Identify which cell holds the provided text, then report its (X, Y) central coordinate. 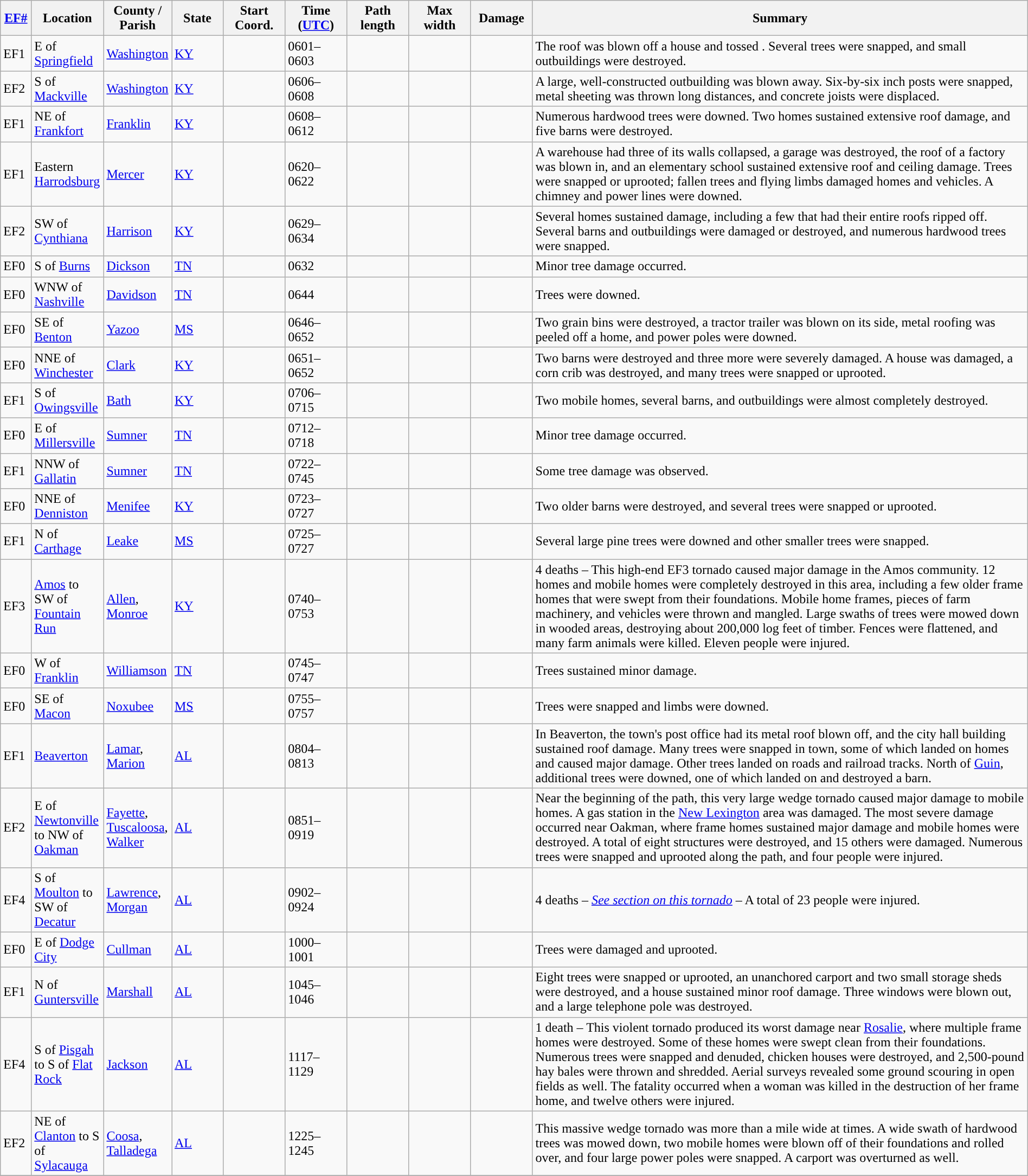
Marshall (138, 992)
Harrison (138, 231)
NE of Clanton to S of Sylacauga (67, 1143)
Two older barns were destroyed, and several trees were snapped or uprooted. (780, 507)
Trees sustained minor damage. (780, 670)
0632 (316, 266)
SE of Macon (67, 706)
The roof was blown off a house and tossed . Several trees were snapped, and small outbuildings were destroyed. (780, 53)
Fayette, Tuscaloosa, Walker (138, 828)
Lawrence, Morgan (138, 899)
0601–0603 (316, 53)
Franklin (138, 124)
0706–0715 (316, 400)
Some tree damage was observed. (780, 471)
0651–0652 (316, 365)
Path length (378, 18)
County / Parish (138, 18)
WNW of Nashville (67, 294)
Eastern Harrodsburg (67, 174)
NNW of Gallatin (67, 471)
Several large pine trees were downed and other smaller trees were snapped. (780, 541)
S of Mackville (67, 89)
NNE of Winchester (67, 365)
NE of Frankfort (67, 124)
Numerous hardwood trees were downed. Two homes sustained extensive roof damage, and five barns were destroyed. (780, 124)
Allen, Monroe (138, 606)
E of Dodge City (67, 949)
Davidson (138, 294)
0725–0727 (316, 541)
Time (UTC) (316, 18)
S of Pisgah to S of Flat Rock (67, 1064)
Max width (440, 18)
Location (67, 18)
0606–0608 (316, 89)
0851–0919 (316, 828)
0620–0622 (316, 174)
Coosa, Talladega (138, 1143)
Amos to SW of Fountain Run (67, 606)
E of Newtonville to NW of Oakman (67, 828)
Start Coord. (254, 18)
0722–0745 (316, 471)
Damage (502, 18)
Two grain bins were destroyed, a tractor trailer was blown on its side, metal roofing was peeled off a home, and power poles were downed. (780, 330)
SW of Cynthiana (67, 231)
0902–0924 (316, 899)
Trees were downed. (780, 294)
S of Moulton to SW of Decatur (67, 899)
E of Millersville (67, 435)
Trees were snapped and limbs were downed. (780, 706)
EF# (16, 18)
Clark (138, 365)
1225–1245 (316, 1143)
Bath (138, 400)
0755–0757 (316, 706)
Summary (780, 18)
0646–0652 (316, 330)
EF3 (16, 606)
SE of Benton (67, 330)
S of Burns (67, 266)
0740–0753 (316, 606)
1117–1129 (316, 1064)
NNE of Denniston (67, 507)
0608–0612 (316, 124)
E of Springfield (67, 53)
Trees were damaged and uprooted. (780, 949)
0644 (316, 294)
0712–0718 (316, 435)
W of Franklin (67, 670)
N of Guntersville (67, 992)
0804–0813 (316, 756)
0745–0747 (316, 670)
Lamar, Marion (138, 756)
Menifee (138, 507)
Mercer (138, 174)
0629–0634 (316, 231)
Yazoo (138, 330)
1045–1046 (316, 992)
Cullman (138, 949)
S of Owingsville (67, 400)
N of Carthage (67, 541)
0723–0727 (316, 507)
Williamson (138, 670)
Leake (138, 541)
4 deaths – See section on this tornado – A total of 23 people were injured. (780, 899)
State (197, 18)
1000–1001 (316, 949)
Beaverton (67, 756)
Jackson (138, 1064)
Noxubee (138, 706)
Dickson (138, 266)
Two mobile homes, several barns, and outbuildings were almost completely destroyed. (780, 400)
